Return (X, Y) of the center of cell containing provided text 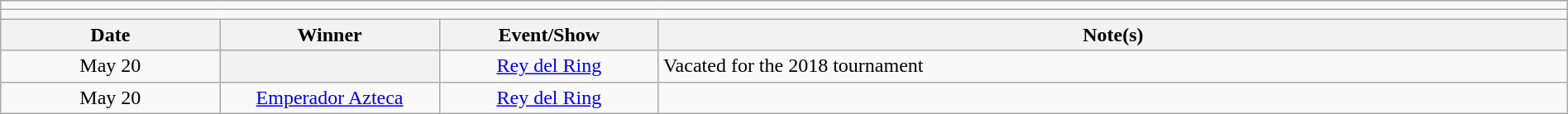
Event/Show (549, 35)
Date (111, 35)
Note(s) (1113, 35)
Emperador Azteca (329, 97)
Vacated for the 2018 tournament (1113, 66)
Winner (329, 35)
